Search for the cell housing the specified text and yield its (X, Y) center coordinate. 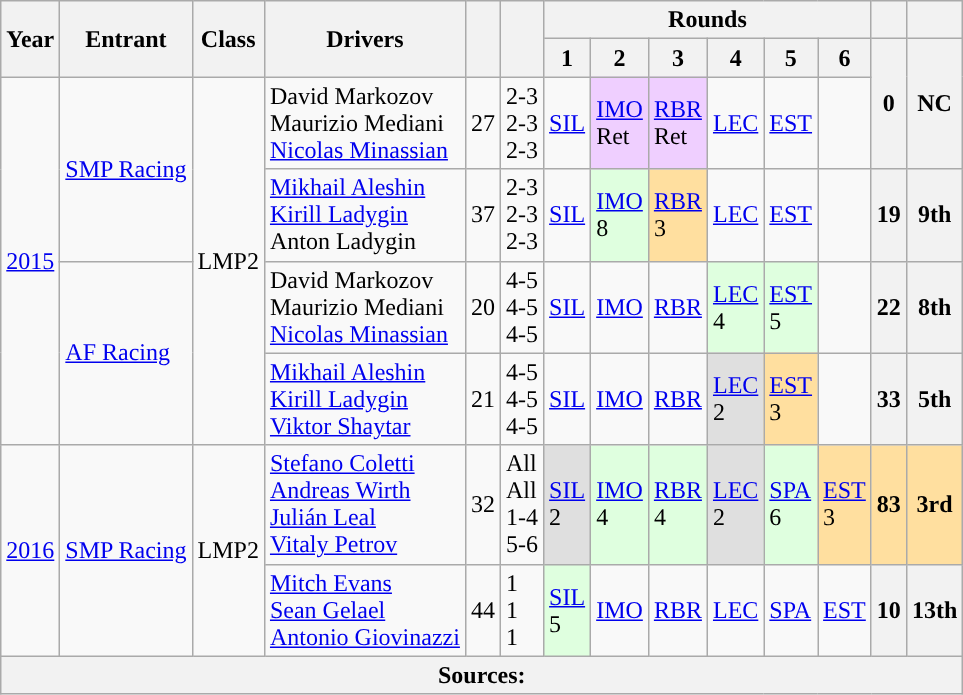
6 (845, 58)
20 (482, 307)
10 (888, 610)
2 (620, 58)
Mikhail Aleshin Kirill Ladygin Viktor Shaytar (364, 399)
RBR4 (678, 504)
Class (228, 39)
EST5 (791, 307)
AllAll1-45-6 (522, 504)
3rd (934, 504)
IMORet (620, 123)
IMO8 (620, 215)
Stefano Coletti Andreas Wirth Julián Leal Vitaly Petrov (364, 504)
RBR3 (678, 215)
LEC4 (735, 307)
1 (568, 58)
44 (482, 610)
SPA6 (791, 504)
Drivers (364, 39)
9th (934, 215)
19 (888, 215)
SPA (791, 610)
Mikhail Aleshin Kirill Ladygin Anton Ladygin (364, 215)
33 (888, 399)
SIL2 (568, 504)
2016 (30, 550)
22 (888, 307)
5 (791, 58)
SIL5 (568, 610)
8th (934, 307)
IMO4 (620, 504)
27 (482, 123)
Entrant (126, 39)
3 (678, 58)
32 (482, 504)
83 (888, 504)
111 (522, 610)
5th (934, 399)
13th (934, 610)
AF Racing (126, 353)
21 (482, 399)
2015 (30, 261)
4 (735, 58)
Mitch Evans Sean Gelael Antonio Giovinazzi (364, 610)
Sources: (482, 675)
Rounds (708, 20)
37 (482, 215)
Year (30, 39)
RBRRet (678, 123)
NC (934, 104)
0 (888, 104)
